From the cell containing the given text, extract its center point as (X, Y) coordinate. 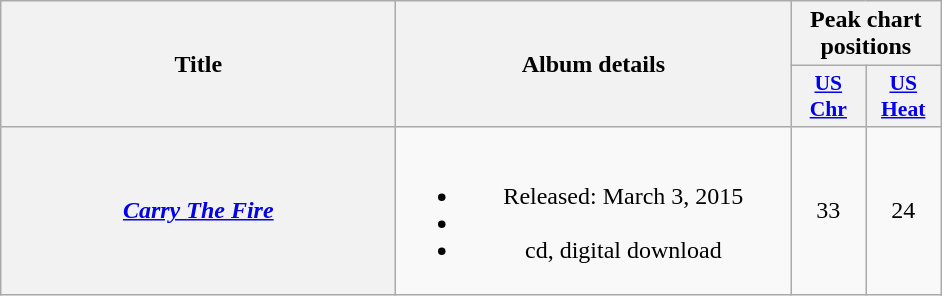
33 (828, 210)
24 (904, 210)
USChr (828, 96)
Peak chart positions (866, 34)
Carry The Fire (198, 210)
Album details (594, 64)
USHeat (904, 96)
Title (198, 64)
Released: March 3, 2015cd, digital download (594, 210)
